Pinpoint the cell where the given text exists, returning its [X, Y] midpoint coordinate. 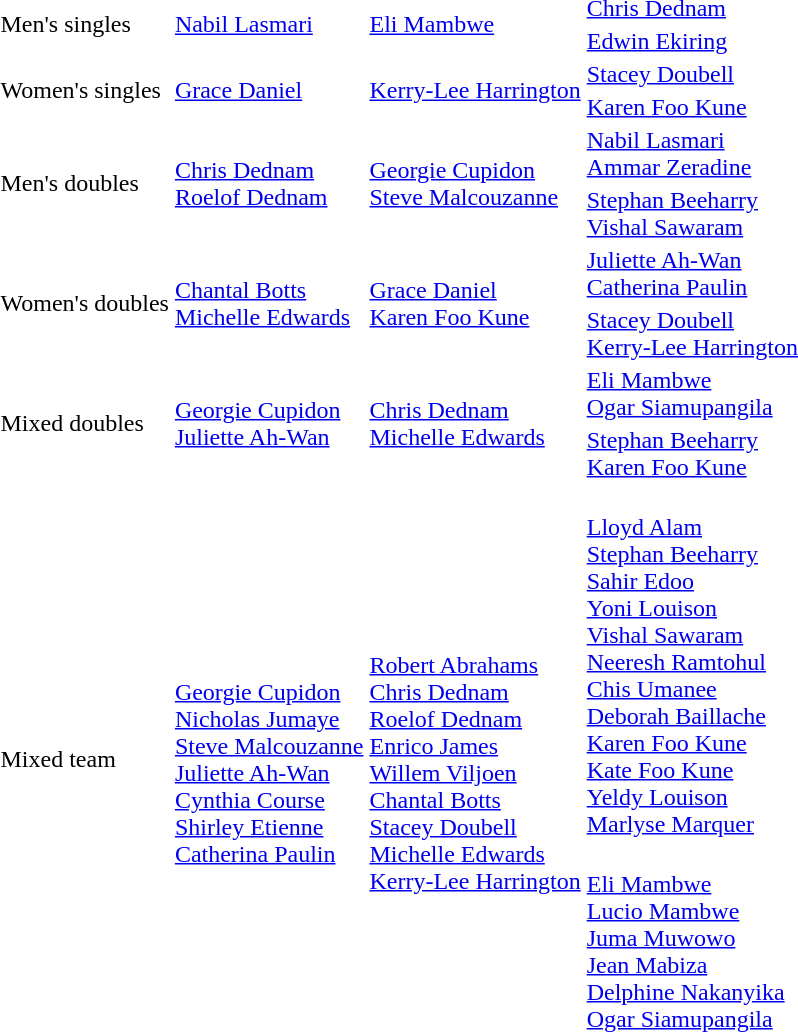
Georgie Cupidon Juliette Ah-Wan [269, 424]
Chris Dednam Michelle Edwards [475, 424]
Grace Daniel Karen Foo Kune [475, 304]
Chantal Botts Michelle Edwards [269, 304]
Georgie Cupidon Steve Malcouzanne [475, 184]
Grace Daniel [269, 90]
Kerry-Lee Harrington [475, 90]
Chris Dednam Roelof Dednam [269, 184]
